Identify which cell holds the provided text, then report its [X, Y] central coordinate. 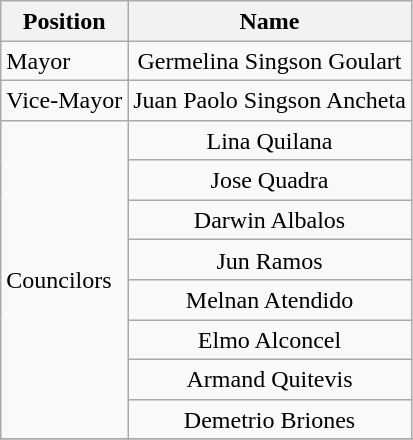
Position [64, 21]
Juan Paolo Singson Ancheta [270, 100]
Councilors [64, 280]
Darwin Albalos [270, 220]
Lina Quilana [270, 140]
Elmo Alconcel [270, 340]
Jose Quadra [270, 180]
Vice-Mayor [64, 100]
Germelina Singson Goulart [270, 61]
Name [270, 21]
Jun Ramos [270, 260]
Demetrio Briones [270, 419]
Mayor [64, 61]
Armand Quitevis [270, 379]
Melnan Atendido [270, 300]
